Detect which cell encompasses the target text, then output its [x, y] center coordinate. 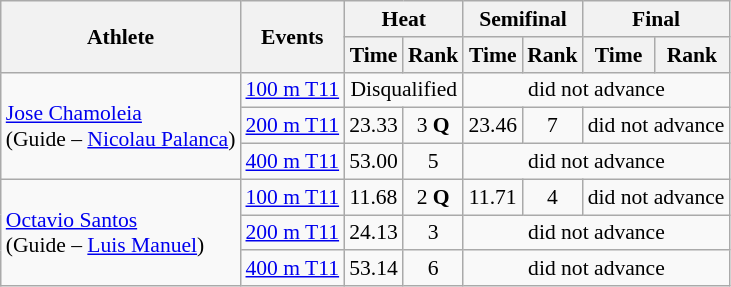
24.13 [374, 233]
6 [434, 269]
53.14 [374, 269]
3 Q [434, 126]
Semifinal [522, 19]
2 Q [434, 197]
53.00 [374, 162]
Jose Chamoleia(Guide – Nicolau Palanca) [121, 126]
5 [434, 162]
Events [292, 36]
Disqualified [404, 90]
11.68 [374, 197]
23.46 [492, 126]
Octavio Santos(Guide – Luis Manuel) [121, 232]
Heat [404, 19]
23.33 [374, 126]
11.71 [492, 197]
4 [552, 197]
Athlete [121, 36]
7 [552, 126]
Final [656, 19]
3 [434, 233]
